Search for the cell housing the specified text and yield its [x, y] center coordinate. 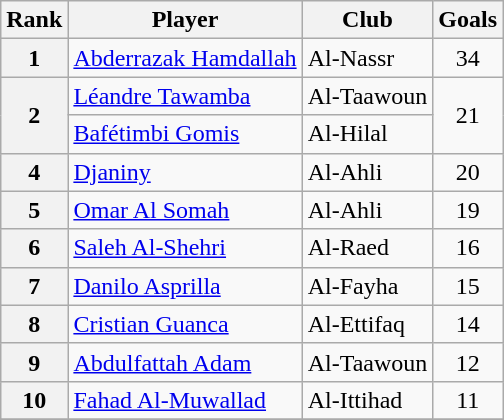
Fahad Al-Muwallad [185, 400]
12 [468, 362]
4 [34, 172]
14 [468, 324]
Saleh Al-Shehri [185, 248]
Léandre Tawamba [185, 96]
21 [468, 115]
Danilo Asprilla [185, 286]
Al-Ittihad [368, 400]
Abderrazak Hamdallah [185, 58]
16 [468, 248]
Al-Raed [368, 248]
Rank [34, 20]
7 [34, 286]
2 [34, 115]
Al-Hilal [368, 134]
20 [468, 172]
Goals [468, 20]
Abdulfattah Adam [185, 362]
Player [185, 20]
15 [468, 286]
Al-Fayha [368, 286]
19 [468, 210]
11 [468, 400]
Al-Ettifaq [368, 324]
Club [368, 20]
Bafétimbi Gomis [185, 134]
34 [468, 58]
Omar Al Somah [185, 210]
9 [34, 362]
8 [34, 324]
Al-Nassr [368, 58]
1 [34, 58]
6 [34, 248]
5 [34, 210]
Cristian Guanca [185, 324]
Djaniny [185, 172]
10 [34, 400]
